Identify which cell holds the provided text, then report its [x, y] central coordinate. 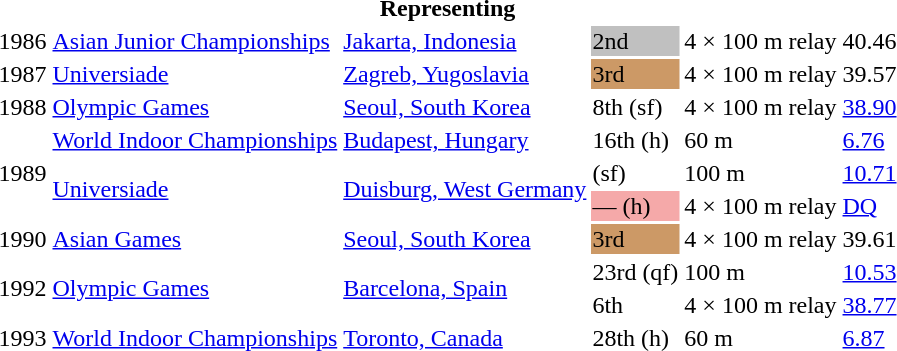
World Indoor Championships [195, 140]
Barcelona, Spain [465, 288]
Duisburg, West Germany [465, 190]
— (h) [636, 206]
Budapest, Hungary [465, 140]
6th [636, 305]
16th (h) [636, 140]
23rd (qf) [636, 272]
(sf) [636, 173]
Jakarta, Indonesia [465, 41]
Zagreb, Yugoslavia [465, 74]
60 m [760, 140]
Asian Games [195, 239]
8th (sf) [636, 107]
Asian Junior Championships [195, 41]
2nd [636, 41]
